Search for the cell housing the specified text and yield its (x, y) center coordinate. 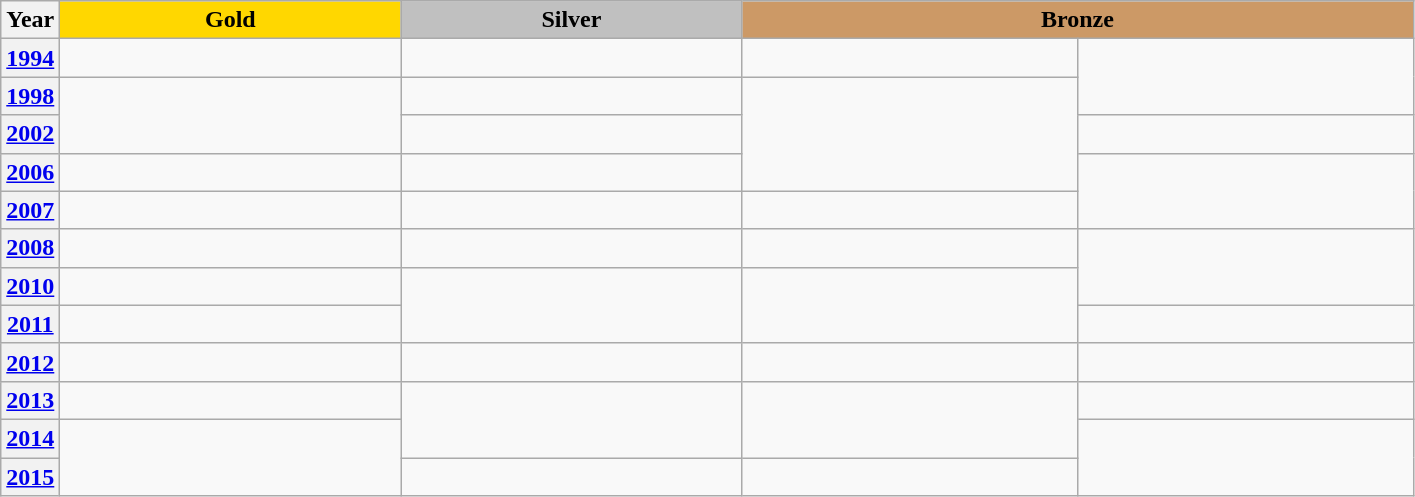
1998 (30, 96)
Silver (572, 20)
2011 (30, 324)
1994 (30, 58)
2010 (30, 286)
2007 (30, 210)
Bronze (1078, 20)
2015 (30, 477)
Year (30, 20)
2014 (30, 438)
2012 (30, 362)
2006 (30, 172)
2002 (30, 134)
2013 (30, 400)
2008 (30, 248)
Gold (230, 20)
